Return (X, Y) of the center of cell containing provided text 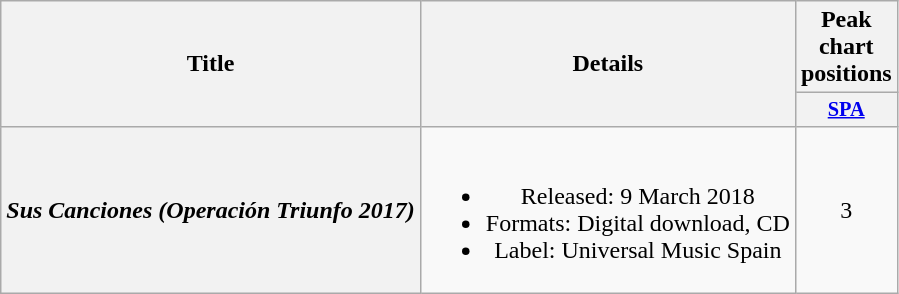
Sus Canciones (Operación Triunfo 2017) (211, 210)
Released: 9 March 2018Formats: Digital download, CDLabel: Universal Music Spain (608, 210)
SPA (846, 110)
Title (211, 64)
Details (608, 64)
3 (846, 210)
Peak chart positions (846, 47)
